Return [x, y] of the center of cell containing provided text 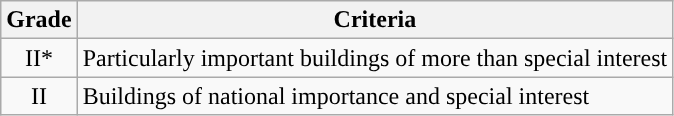
Particularly important buildings of more than special interest [375, 58]
Buildings of national importance and special interest [375, 96]
II* [39, 58]
II [39, 96]
Grade [39, 20]
Criteria [375, 20]
